Locate the cell with the specified text and output its [x, y] center coordinate. 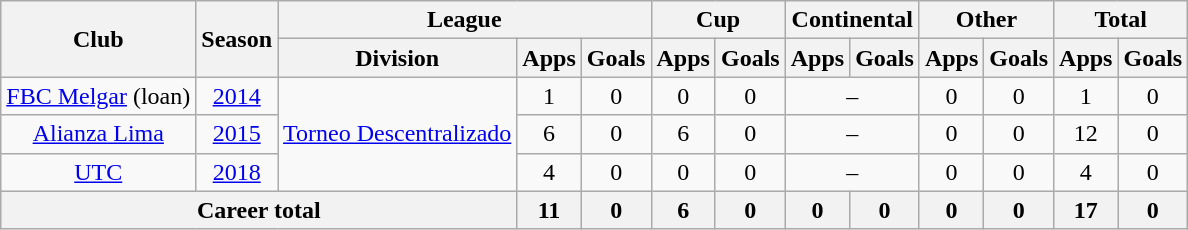
11 [549, 210]
Division [398, 58]
Other [986, 20]
Total [1121, 20]
Cup [718, 20]
Torneo Descentralizado [398, 134]
2014 [237, 96]
UTC [98, 172]
Alianza Lima [98, 134]
2015 [237, 134]
17 [1086, 210]
12 [1086, 134]
Career total [259, 210]
League [464, 20]
FBC Melgar (loan) [98, 96]
Season [237, 39]
2018 [237, 172]
Continental [852, 20]
Club [98, 39]
